Capture the cell that displays the provided text and extract its [x, y] central coordinate. 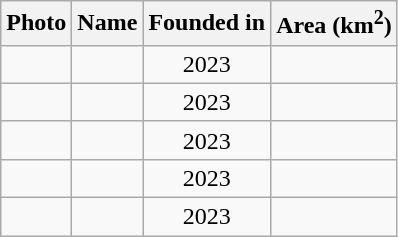
Photo [36, 24]
Founded in [207, 24]
Name [108, 24]
Area (km2) [334, 24]
